Search for the cell housing the specified text and yield its [X, Y] center coordinate. 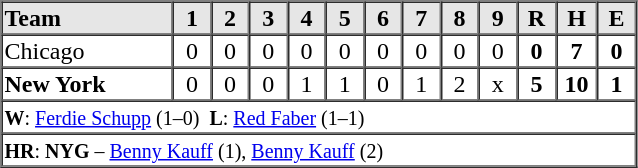
Chicago [88, 50]
E [616, 18]
Team [88, 18]
8 [459, 18]
3 [268, 18]
10 [576, 84]
9 [498, 18]
New York [88, 84]
H [576, 18]
x [498, 84]
W: Ferdie Schupp (1–0) L: Red Faber (1–1) [319, 116]
4 [306, 18]
R [536, 18]
HR: NYG – Benny Kauff (1), Benny Kauff (2) [319, 150]
6 [383, 18]
